Identify which cell holds the provided text, then report its (x, y) central coordinate. 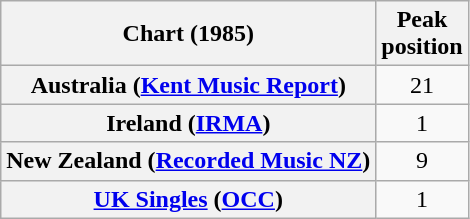
9 (422, 161)
Chart (1985) (188, 34)
Peakposition (422, 34)
Ireland (IRMA) (188, 123)
UK Singles (OCC) (188, 199)
21 (422, 85)
Australia (Kent Music Report) (188, 85)
New Zealand (Recorded Music NZ) (188, 161)
